Provide the [x, y] coordinate of the cell's center where the given text is located.  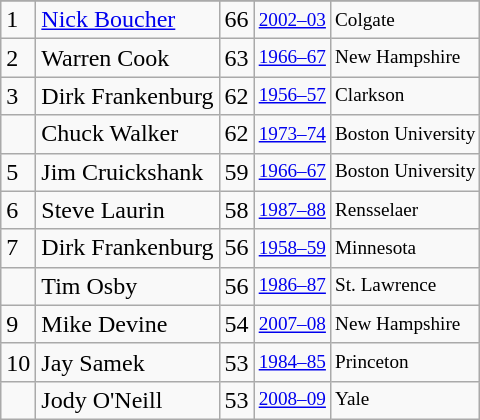
5 [18, 172]
1956–57 [292, 96]
9 [18, 324]
2002–03 [292, 20]
1986–87 [292, 286]
Mike Devine [128, 324]
Yale [404, 400]
Warren Cook [128, 58]
2007–08 [292, 324]
2 [18, 58]
Jim Cruickshank [128, 172]
6 [18, 210]
66 [236, 20]
Clarkson [404, 96]
63 [236, 58]
54 [236, 324]
St. Lawrence [404, 286]
59 [236, 172]
1 [18, 20]
Steve Laurin [128, 210]
1987–88 [292, 210]
2008–09 [292, 400]
1958–59 [292, 248]
Rensselaer [404, 210]
Tim Osby [128, 286]
Nick Boucher [128, 20]
Minnesota [404, 248]
Princeton [404, 362]
Jay Samek [128, 362]
1973–74 [292, 134]
1984–85 [292, 362]
58 [236, 210]
7 [18, 248]
10 [18, 362]
Colgate [404, 20]
Jody O'Neill [128, 400]
Chuck Walker [128, 134]
3 [18, 96]
